For the text-containing cell, return its midpoint in (X, Y) coordinate format. 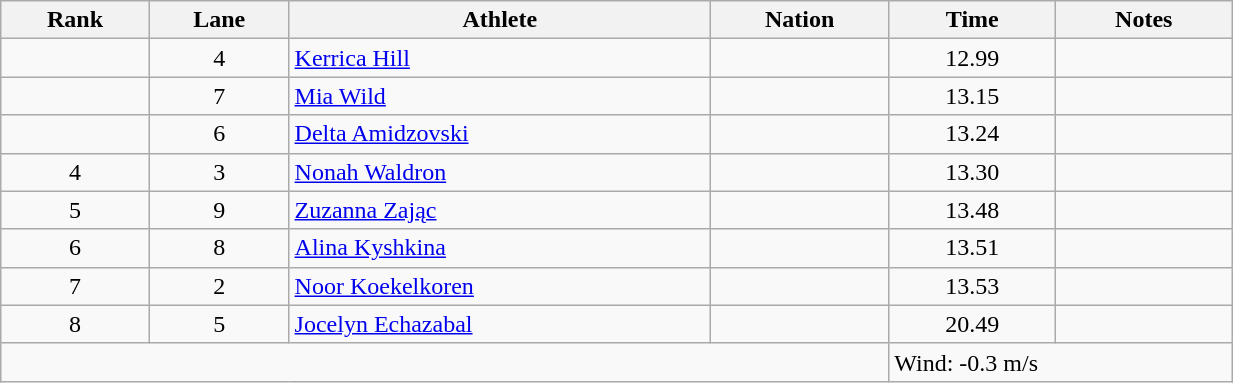
12.99 (972, 58)
Kerrica Hill (500, 58)
Athlete (500, 20)
Nonah Waldron (500, 172)
Time (972, 20)
Jocelyn Echazabal (500, 324)
Zuzanna Zając (500, 210)
13.53 (972, 286)
9 (219, 210)
13.48 (972, 210)
2 (219, 286)
13.15 (972, 96)
Notes (1144, 20)
Noor Koekelkoren (500, 286)
13.51 (972, 248)
13.30 (972, 172)
Nation (800, 20)
Wind: -0.3 m/s (1060, 362)
Lane (219, 20)
Mia Wild (500, 96)
13.24 (972, 134)
20.49 (972, 324)
Rank (76, 20)
Alina Kyshkina (500, 248)
3 (219, 172)
Delta Amidzovski (500, 134)
